Determine the [x, y] coordinate at the center of the cell enclosing the given text.  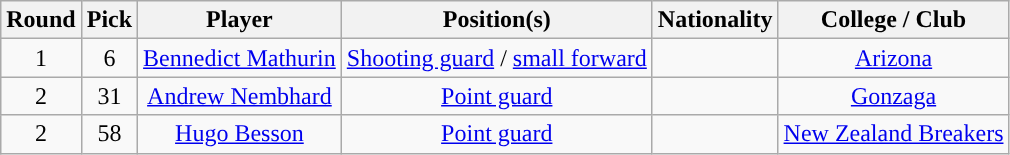
Gonzaga [894, 96]
58 [109, 134]
1 [41, 58]
Pick [109, 20]
Position(s) [496, 20]
Hugo Besson [240, 134]
Player [240, 20]
Bennedict Mathurin [240, 58]
Andrew Nembhard [240, 96]
31 [109, 96]
Arizona [894, 58]
New Zealand Breakers [894, 134]
6 [109, 58]
College / Club [894, 20]
Round [41, 20]
Nationality [715, 20]
Shooting guard / small forward [496, 58]
